Provide the [X, Y] coordinate of the cell's center where the given text is located.  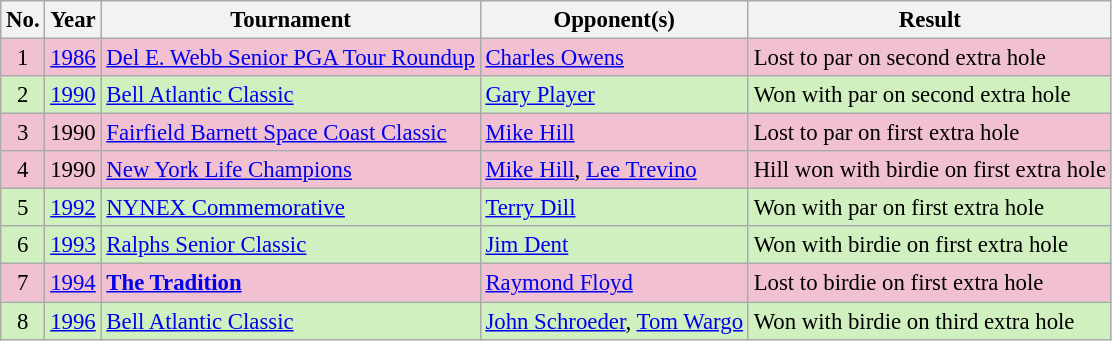
Charles Owens [614, 58]
Year [73, 20]
Won with birdie on first extra hole [930, 245]
Jim Dent [614, 245]
2 [23, 95]
Fairfield Barnett Space Coast Classic [290, 133]
John Schroeder, Tom Wargo [614, 321]
Mike Hill, Lee Trevino [614, 170]
8 [23, 321]
1986 [73, 58]
The Tradition [290, 283]
1994 [73, 283]
Terry Dill [614, 208]
Hill won with birdie on first extra hole [930, 170]
1996 [73, 321]
Del E. Webb Senior PGA Tour Roundup [290, 58]
No. [23, 20]
4 [23, 170]
Raymond Floyd [614, 283]
7 [23, 283]
Opponent(s) [614, 20]
Result [930, 20]
Won with par on second extra hole [930, 95]
1993 [73, 245]
1 [23, 58]
Mike Hill [614, 133]
Won with par on first extra hole [930, 208]
NYNEX Commemorative [290, 208]
6 [23, 245]
Lost to birdie on first extra hole [930, 283]
Tournament [290, 20]
New York Life Champions [290, 170]
Lost to par on second extra hole [930, 58]
Gary Player [614, 95]
3 [23, 133]
Lost to par on first extra hole [930, 133]
5 [23, 208]
Won with birdie on third extra hole [930, 321]
Ralphs Senior Classic [290, 245]
1992 [73, 208]
